Return [x, y] of the center of cell containing provided text 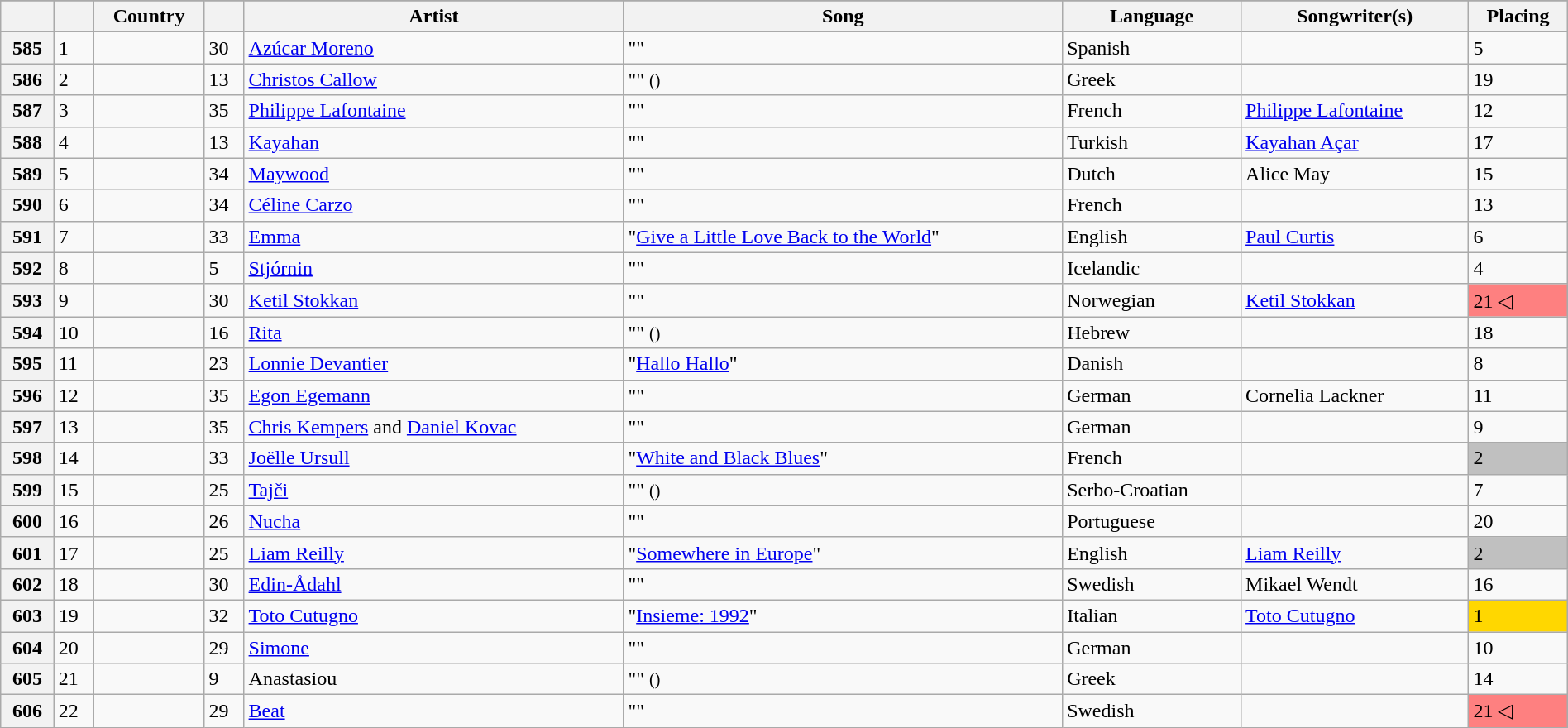
593 [27, 300]
22 [74, 711]
Country [149, 17]
587 [27, 111]
Placing [1518, 17]
Chris Kempers and Daniel Kovac [433, 427]
Kayahan Açar [1355, 142]
Christos Callow [433, 79]
591 [27, 237]
Egon Egemann [433, 395]
"Somewhere in Europe" [844, 553]
599 [27, 490]
588 [27, 142]
592 [27, 268]
Turkish [1152, 142]
603 [27, 615]
21 [74, 679]
23 [224, 364]
Tajči [433, 490]
Portuguese [1152, 521]
Paul Curtis [1355, 237]
Norwegian [1152, 300]
595 [27, 364]
Alice May [1355, 174]
585 [27, 48]
Artist [433, 17]
Rita [433, 333]
Mikael Wendt [1355, 584]
Kayahan [433, 142]
Beat [433, 711]
Joëlle Ursull [433, 458]
Hebrew [1152, 333]
26 [224, 521]
Edin-Ådahl [433, 584]
602 [27, 584]
Italian [1152, 615]
Nucha [433, 521]
Icelandic [1152, 268]
Maywood [433, 174]
605 [27, 679]
596 [27, 395]
606 [27, 711]
"Give a Little Love Back to the World" [844, 237]
Spanish [1152, 48]
589 [27, 174]
Cornelia Lackner [1355, 395]
604 [27, 648]
Azúcar Moreno [433, 48]
Anastasiou [433, 679]
586 [27, 79]
3 [74, 111]
598 [27, 458]
Emma [433, 237]
"Hallo Hallo" [844, 364]
Danish [1152, 364]
Language [1152, 17]
Serbo-Croatian [1152, 490]
Stjórnin [433, 268]
594 [27, 333]
32 [224, 615]
Simone [433, 648]
Céline Carzo [433, 205]
590 [27, 205]
Songwriter(s) [1355, 17]
Lonnie Devantier [433, 364]
597 [27, 427]
Dutch [1152, 174]
"White and Black Blues" [844, 458]
600 [27, 521]
601 [27, 553]
"Insieme: 1992" [844, 615]
Song [844, 17]
